Return (x, y) of the center of cell containing provided text 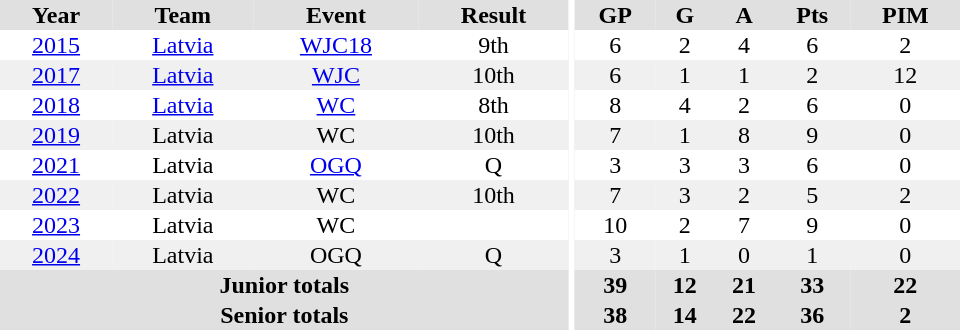
21 (744, 285)
Year (56, 15)
2017 (56, 75)
WJC18 (336, 45)
G (684, 15)
2019 (56, 135)
9th (493, 45)
8th (493, 105)
GP (615, 15)
2024 (56, 255)
2015 (56, 45)
36 (812, 315)
Senior totals (284, 315)
39 (615, 285)
WJC (336, 75)
Event (336, 15)
2022 (56, 195)
Pts (812, 15)
2021 (56, 165)
A (744, 15)
38 (615, 315)
Junior totals (284, 285)
Result (493, 15)
2018 (56, 105)
14 (684, 315)
10 (615, 225)
Team (182, 15)
33 (812, 285)
PIM (906, 15)
2023 (56, 225)
5 (812, 195)
